Locate the cell with the specified text and output its [x, y] center coordinate. 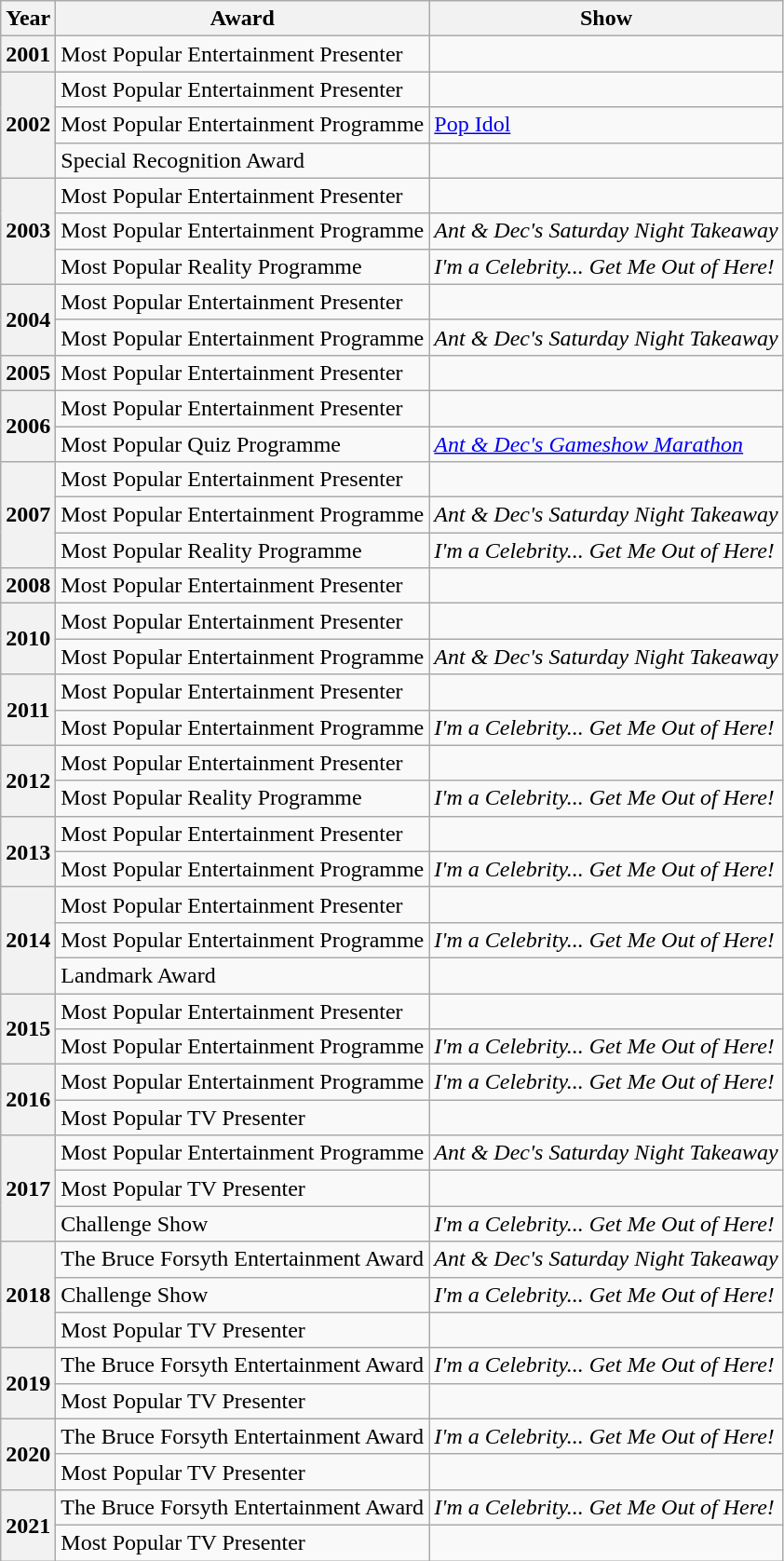
2004 [28, 319]
2008 [28, 586]
2013 [28, 851]
Award [242, 19]
2014 [28, 940]
Special Recognition Award [242, 160]
2018 [28, 1295]
2007 [28, 515]
2019 [28, 1383]
2010 [28, 639]
Year [28, 19]
2003 [28, 231]
Most Popular Quiz Programme [242, 444]
2021 [28, 1525]
2020 [28, 1454]
2006 [28, 426]
2011 [28, 710]
2017 [28, 1188]
Ant & Dec's Gameshow Marathon [606, 444]
2015 [28, 1028]
2012 [28, 780]
2016 [28, 1100]
Pop Idol [606, 125]
2005 [28, 373]
2002 [28, 125]
2001 [28, 54]
Landmark Award [242, 975]
Show [606, 19]
